Capture the cell that displays the provided text and extract its [x, y] central coordinate. 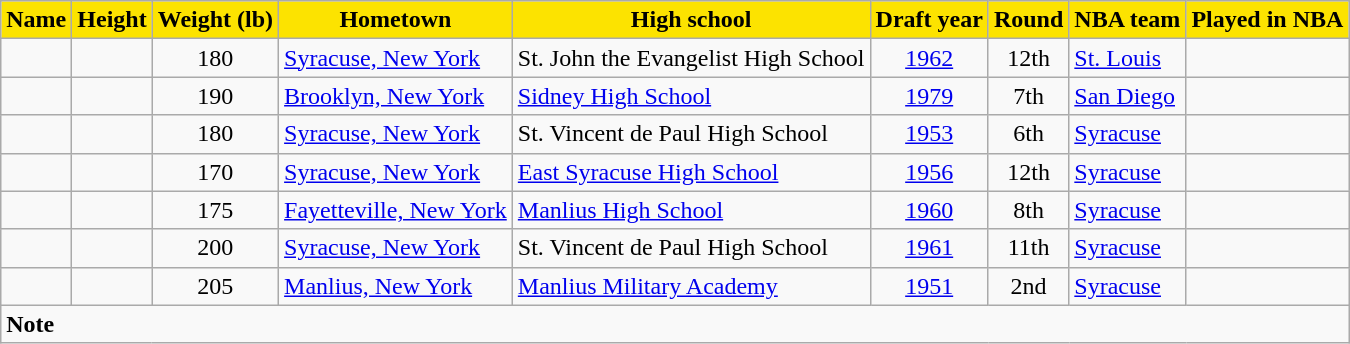
200 [215, 248]
1953 [929, 134]
2nd [1028, 286]
San Diego [1128, 96]
Brooklyn, New York [396, 96]
St. John the Evangelist High School [691, 58]
St. Louis [1128, 58]
Manlius, New York [396, 286]
Fayetteville, New York [396, 210]
Hometown [396, 20]
East Syracuse High School [691, 172]
175 [215, 210]
11th [1028, 248]
190 [215, 96]
7th [1028, 96]
170 [215, 172]
Height [112, 20]
8th [1028, 210]
6th [1028, 134]
Sidney High School [691, 96]
1962 [929, 58]
1951 [929, 286]
Name [36, 20]
High school [691, 20]
Manlius High School [691, 210]
Round [1028, 20]
Draft year [929, 20]
1979 [929, 96]
1956 [929, 172]
Note [675, 324]
NBA team [1128, 20]
Played in NBA [1268, 20]
Manlius Military Academy [691, 286]
1961 [929, 248]
Weight (lb) [215, 20]
205 [215, 286]
1960 [929, 210]
